Search for the cell housing the specified text and yield its [X, Y] center coordinate. 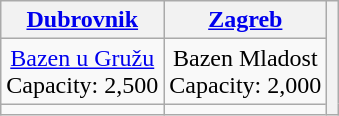
Bazen MladostCapacity: 2,000 [246, 72]
Zagreb [246, 20]
Bazen u GružuCapacity: 2,500 [82, 72]
Dubrovnik [82, 20]
